For the text-containing cell, return its midpoint in [x, y] coordinate format. 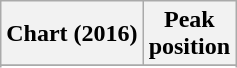
Peak position [189, 34]
Chart (2016) [72, 34]
